Return (x, y) of the center of cell containing provided text 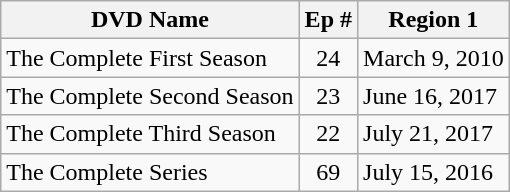
The Complete Third Season (150, 134)
June 16, 2017 (434, 96)
The Complete Series (150, 172)
July 21, 2017 (434, 134)
22 (328, 134)
Region 1 (434, 20)
The Complete Second Season (150, 96)
July 15, 2016 (434, 172)
Ep # (328, 20)
DVD Name (150, 20)
March 9, 2010 (434, 58)
24 (328, 58)
23 (328, 96)
69 (328, 172)
The Complete First Season (150, 58)
